Provide the (x, y) coordinate of the cell's center where the given text is located.  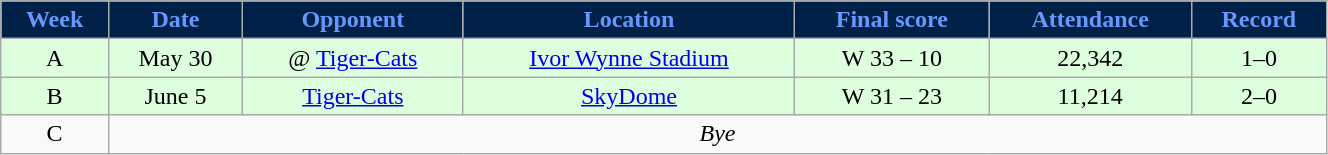
A (55, 58)
Tiger-Cats (352, 96)
B (55, 96)
May 30 (175, 58)
Location (629, 20)
Week (55, 20)
Ivor Wynne Stadium (629, 58)
Date (175, 20)
June 5 (175, 96)
2–0 (1258, 96)
Opponent (352, 20)
22,342 (1090, 58)
1–0 (1258, 58)
W 31 – 23 (892, 96)
SkyDome (629, 96)
@ Tiger-Cats (352, 58)
Final score (892, 20)
Attendance (1090, 20)
Record (1258, 20)
Bye (717, 134)
11,214 (1090, 96)
W 33 – 10 (892, 58)
C (55, 134)
